Provide the [X, Y] coordinate of the cell's center where the given text is located.  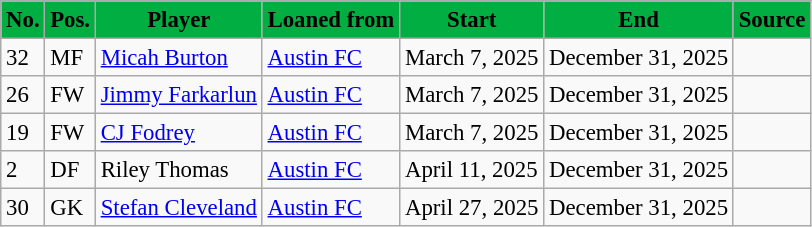
April 27, 2025 [472, 208]
32 [23, 58]
2 [23, 170]
GK [70, 208]
Player [178, 20]
Start [472, 20]
26 [23, 95]
Micah Burton [178, 58]
Pos. [70, 20]
CJ Fodrey [178, 133]
Jimmy Farkarlun [178, 95]
April 11, 2025 [472, 170]
Loaned from [330, 20]
No. [23, 20]
Riley Thomas [178, 170]
End [639, 20]
30 [23, 208]
Source [772, 20]
Stefan Cleveland [178, 208]
MF [70, 58]
19 [23, 133]
DF [70, 170]
